Provide the (x, y) coordinate of the cell's center where the given text is located.  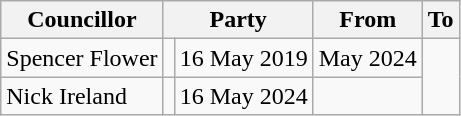
May 2024 (368, 58)
Party (238, 20)
Councillor (82, 20)
Spencer Flower (82, 58)
16 May 2024 (244, 96)
Nick Ireland (82, 96)
To (440, 20)
16 May 2019 (244, 58)
From (368, 20)
